Find where the given text appears and provide that cell's center as (x, y) coordinate. 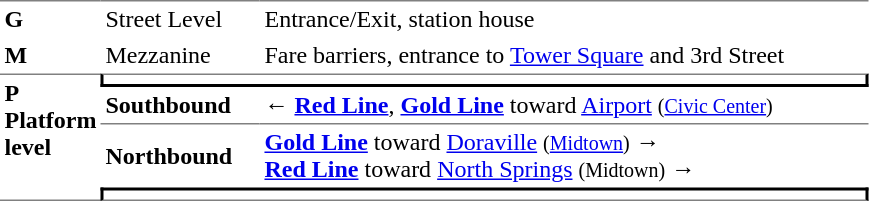
M (50, 56)
G (50, 19)
Mezzanine (180, 56)
Gold Line toward Doraville (Midtown) → Red Line toward North Springs (Midtown) → (564, 156)
Street Level (180, 19)
Southbound (180, 106)
Northbound (180, 156)
Entrance/Exit, station house (564, 19)
Fare barriers, entrance to Tower Square and 3rd Street (564, 56)
← Red Line, Gold Line toward Airport (Civic Center) (564, 106)
